Scan for the cell matching the given text and deliver its [x, y] coordinate at center. 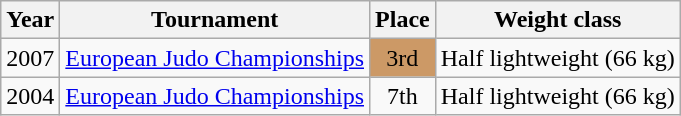
2004 [30, 96]
Year [30, 20]
Place [403, 20]
7th [403, 96]
2007 [30, 58]
Weight class [558, 20]
Tournament [215, 20]
3rd [403, 58]
